Identify which cell holds the provided text, then report its (X, Y) central coordinate. 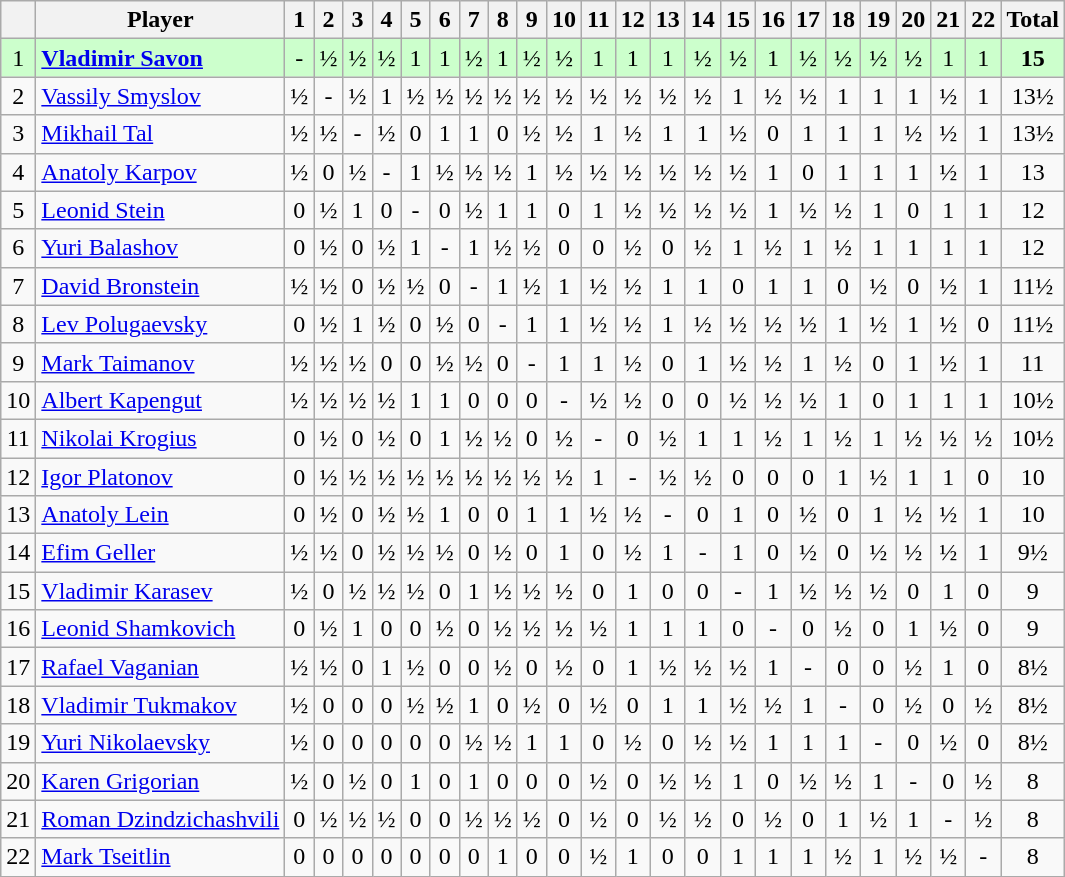
Mark Tseitlin (160, 857)
Vladimir Savon (160, 58)
Leonid Shamkovich (160, 629)
Vassily Smyslov (160, 96)
Karen Grigorian (160, 781)
Mikhail Tal (160, 134)
Yuri Balashov (160, 248)
Total (1033, 20)
Albert Kapengut (160, 400)
Vladimir Tukmakov (160, 705)
Leonid Stein (160, 210)
Anatoly Lein (160, 515)
David Bronstein (160, 286)
9½ (1033, 553)
Roman Dzindzichashvili (160, 819)
Nikolai Krogius (160, 438)
Anatoly Karpov (160, 172)
Mark Taimanov (160, 362)
Igor Platonov (160, 477)
Player (160, 20)
Efim Geller (160, 553)
Vladimir Karasev (160, 591)
Lev Polugaevsky (160, 324)
Yuri Nikolaevsky (160, 743)
Rafael Vaganian (160, 667)
